Detect which cell encompasses the target text, then output its (X, Y) center coordinate. 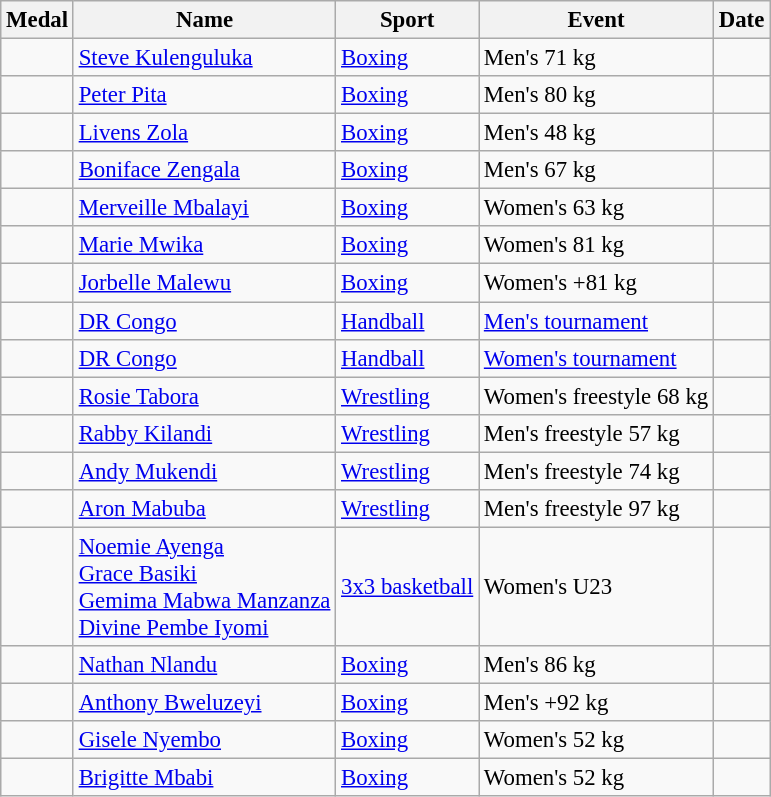
Aron Mabuba (204, 509)
Anthony Bweluzeyi (204, 702)
Event (596, 20)
Steve Kulenguluka (204, 58)
Brigitte Mbabi (204, 778)
Gisele Nyembo (204, 740)
Rabby Kilandi (204, 433)
Date (741, 20)
Men's +92 kg (596, 702)
3x3 basketball (408, 586)
Andy Mukendi (204, 471)
Peter Pita (204, 95)
Women's 81 kg (596, 245)
Men's freestyle 74 kg (596, 471)
Name (204, 20)
Men's freestyle 97 kg (596, 509)
Men's freestyle 57 kg (596, 433)
Women's U23 (596, 586)
Women's tournament (596, 358)
Noemie AyengaGrace BasikiGemima Mabwa ManzanzaDivine Pembe Iyomi (204, 586)
Marie Mwika (204, 245)
Men's 80 kg (596, 95)
Women's freestyle 68 kg (596, 396)
Men's tournament (596, 321)
Men's 71 kg (596, 58)
Jorbelle Malewu (204, 283)
Livens Zola (204, 133)
Nathan Nlandu (204, 665)
Men's 48 kg (596, 133)
Boniface Zengala (204, 170)
Women's +81 kg (596, 283)
Rosie Tabora (204, 396)
Women's 63 kg (596, 208)
Men's 86 kg (596, 665)
Sport (408, 20)
Medal (38, 20)
Merveille Mbalayi (204, 208)
Men's 67 kg (596, 170)
